Provide the (x, y) coordinate of the cell's center where the given text is located.  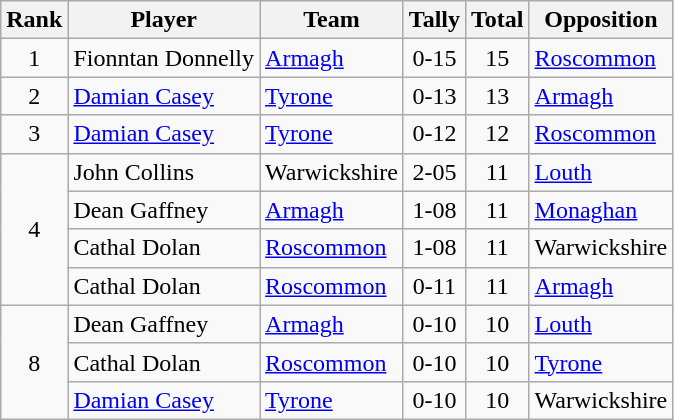
0-13 (434, 96)
4 (34, 229)
1 (34, 58)
8 (34, 362)
0-11 (434, 286)
12 (498, 134)
Tally (434, 20)
0-15 (434, 58)
13 (498, 96)
0-12 (434, 134)
Total (498, 20)
15 (498, 58)
2 (34, 96)
Rank (34, 20)
3 (34, 134)
John Collins (164, 172)
Fionntan Donnelly (164, 58)
Monaghan (601, 210)
Opposition (601, 20)
Team (332, 20)
2-05 (434, 172)
Player (164, 20)
